Pinpoint the cell where the given text exists, returning its (x, y) midpoint coordinate. 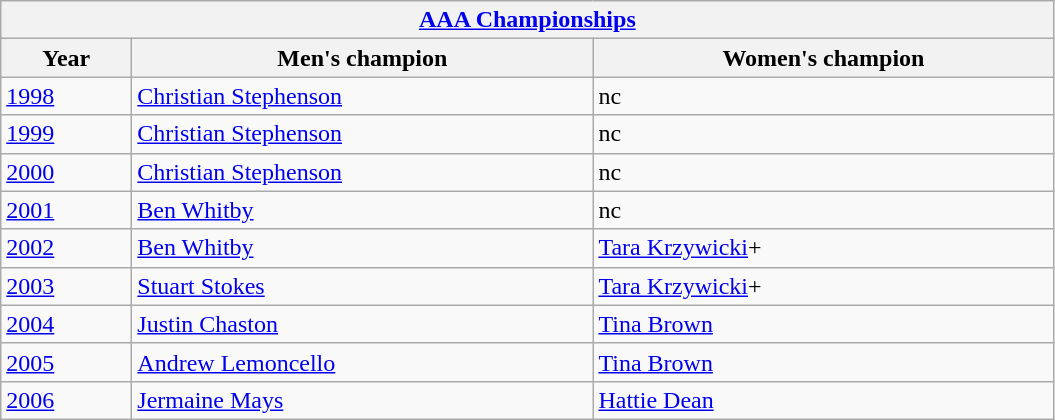
1998 (66, 96)
Hattie Dean (824, 400)
2003 (66, 286)
2001 (66, 210)
Andrew Lemoncello (362, 362)
Jermaine Mays (362, 400)
Men's champion (362, 58)
Women's champion (824, 58)
AAA Championships (528, 20)
Justin Chaston (362, 324)
2004 (66, 324)
Year (66, 58)
2000 (66, 172)
2006 (66, 400)
2005 (66, 362)
Stuart Stokes (362, 286)
1999 (66, 134)
2002 (66, 248)
